Return (X, Y) of the center of cell containing provided text 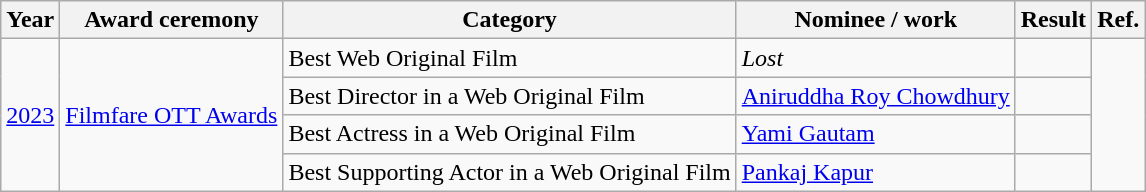
Aniruddha Roy Chowdhury (876, 96)
Ref. (1118, 20)
Award ceremony (172, 20)
Best Actress in a Web Original Film (510, 134)
Year (30, 20)
Yami Gautam (876, 134)
Result (1053, 20)
Nominee / work (876, 20)
Lost (876, 58)
2023 (30, 115)
Best Web Original Film (510, 58)
Best Supporting Actor in a Web Original Film (510, 172)
Category (510, 20)
Best Director in a Web Original Film (510, 96)
Pankaj Kapur (876, 172)
Filmfare OTT Awards (172, 115)
